Search for the cell housing the specified text and yield its [X, Y] center coordinate. 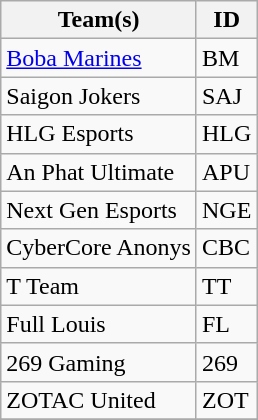
Full Louis [99, 324]
ZOTAC United [99, 400]
CyberCore Anonys [99, 248]
HLG Esports [99, 134]
An Phat Ultimate [99, 172]
APU [226, 172]
FL [226, 324]
CBC [226, 248]
T Team [99, 286]
SAJ [226, 96]
NGE [226, 210]
Next Gen Esports [99, 210]
Team(s) [99, 20]
BM [226, 58]
⁠269 Gaming [99, 362]
HLG [226, 134]
Boba Marines [99, 58]
TT [226, 286]
269 [226, 362]
ZOT [226, 400]
ID [226, 20]
Saigon Jokers [99, 96]
